Find where the given text appears and provide that cell's center as (X, Y) coordinate. 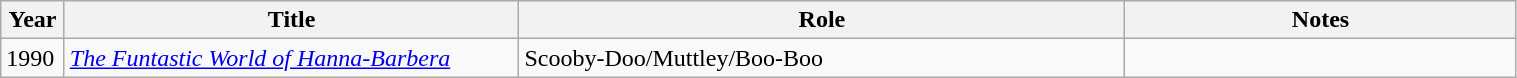
Role (822, 20)
1990 (33, 58)
Year (33, 20)
Notes (1320, 20)
Scooby-Doo/Muttley/Boo-Boo (822, 58)
Title (292, 20)
The Funtastic World of Hanna-Barbera (292, 58)
